Provide the (X, Y) coordinate of the cell's center where the given text is located.  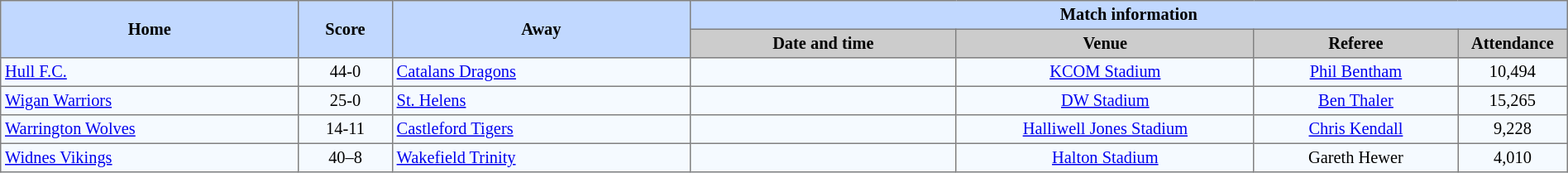
Halton Stadium (1105, 157)
15,265 (1513, 100)
Widnes Vikings (150, 157)
Catalans Dragons (541, 72)
Away (541, 30)
Hull F.C. (150, 72)
Castleford Tigers (541, 129)
9,228 (1513, 129)
KCOM Stadium (1105, 72)
25-0 (346, 100)
St. Helens (541, 100)
44-0 (346, 72)
14-11 (346, 129)
Venue (1105, 43)
Chris Kendall (1355, 129)
Score (346, 30)
DW Stadium (1105, 100)
Ben Thaler (1355, 100)
40–8 (346, 157)
Home (150, 30)
Referee (1355, 43)
Phil Bentham (1355, 72)
10,494 (1513, 72)
4,010 (1513, 157)
Match information (1128, 15)
Date and time (823, 43)
Halliwell Jones Stadium (1105, 129)
Wakefield Trinity (541, 157)
Attendance (1513, 43)
Warrington Wolves (150, 129)
Gareth Hewer (1355, 157)
Wigan Warriors (150, 100)
